Extract the (x, y) coordinate from the center of the cell holding the provided text.  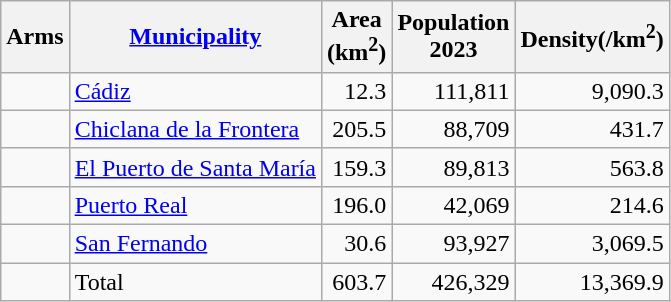
Puerto Real (195, 205)
89,813 (454, 167)
603.7 (356, 282)
Density(/km2) (592, 37)
Total (195, 282)
431.7 (592, 129)
12.3 (356, 91)
88,709 (454, 129)
San Fernando (195, 244)
111,811 (454, 91)
Municipality (195, 37)
426,329 (454, 282)
93,927 (454, 244)
13,369.9 (592, 282)
El Puerto de Santa María (195, 167)
159.3 (356, 167)
196.0 (356, 205)
42,069 (454, 205)
30.6 (356, 244)
Area(km2) (356, 37)
Population2023 (454, 37)
9,090.3 (592, 91)
Cádiz (195, 91)
3,069.5 (592, 244)
Arms (35, 37)
205.5 (356, 129)
Chiclana de la Frontera (195, 129)
214.6 (592, 205)
563.8 (592, 167)
